Capture the cell that displays the provided text and extract its (x, y) central coordinate. 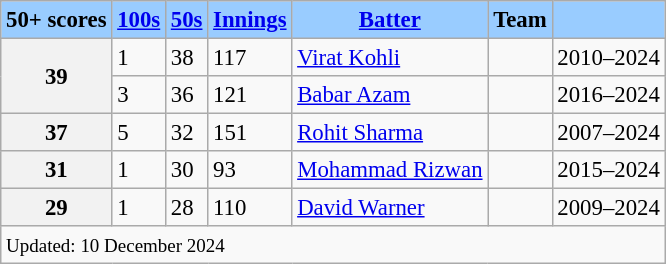
Innings (250, 20)
37 (56, 133)
2016–2024 (608, 95)
93 (250, 170)
50s (187, 20)
121 (250, 95)
36 (187, 95)
50+ scores (56, 20)
39 (56, 76)
31 (56, 170)
2009–2024 (608, 208)
28 (187, 208)
151 (250, 133)
5 (139, 133)
32 (187, 133)
100s (139, 20)
Batter (390, 20)
117 (250, 58)
29 (56, 208)
2015–2024 (608, 170)
Babar Azam (390, 95)
30 (187, 170)
Rohit Sharma (390, 133)
Mohammad Rizwan (390, 170)
Team (520, 20)
2010–2024 (608, 58)
3 (139, 95)
Updated: 10 December 2024 (333, 245)
David Warner (390, 208)
110 (250, 208)
Virat Kohli (390, 58)
2007–2024 (608, 133)
38 (187, 58)
